Provide the [x, y] coordinate of the cell's center where the given text is located.  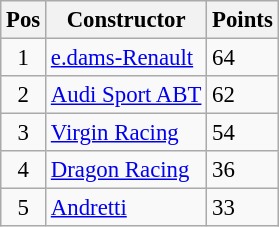
3 [24, 133]
Constructor [126, 20]
Virgin Racing [126, 133]
4 [24, 170]
Dragon Racing [126, 170]
1 [24, 58]
Pos [24, 20]
33 [242, 208]
54 [242, 133]
36 [242, 170]
5 [24, 208]
Audi Sport ABT [126, 95]
e.dams-Renault [126, 58]
2 [24, 95]
62 [242, 95]
64 [242, 58]
Points [242, 20]
Andretti [126, 208]
